Search for the cell housing the specified text and yield its (x, y) center coordinate. 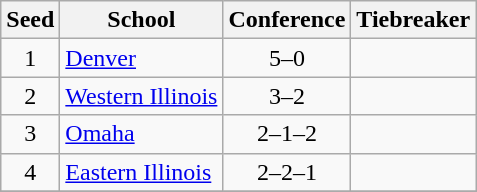
3 (30, 134)
Denver (142, 58)
Seed (30, 20)
School (142, 20)
4 (30, 172)
Conference (287, 20)
1 (30, 58)
Omaha (142, 134)
Tiebreaker (414, 20)
5–0 (287, 58)
Eastern Illinois (142, 172)
3–2 (287, 96)
2 (30, 96)
Western Illinois (142, 96)
2–2–1 (287, 172)
2–1–2 (287, 134)
